Capture the cell that displays the provided text and extract its (x, y) central coordinate. 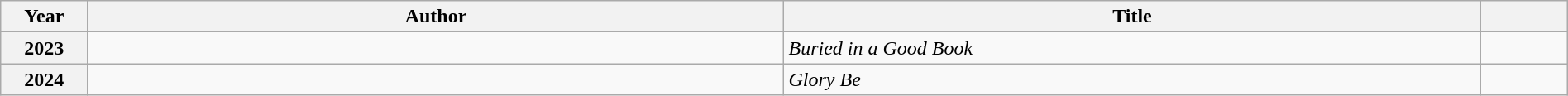
Buried in a Good Book (1132, 48)
Year (45, 17)
Glory Be (1132, 79)
2023 (45, 48)
Author (436, 17)
2024 (45, 79)
Title (1132, 17)
